Extract the (X, Y) coordinate from the center of the cell holding the provided text.  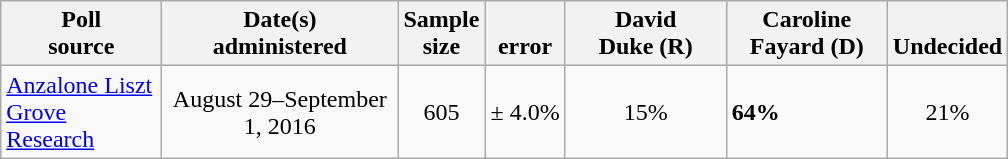
Anzalone Liszt Grove Research (82, 112)
21% (947, 112)
Pollsource (82, 34)
Date(s)administered (280, 34)
CarolineFayard (D) (806, 34)
August 29–September 1, 2016 (280, 112)
Undecided (947, 34)
error (525, 34)
605 (442, 112)
DavidDuke (R) (646, 34)
64% (806, 112)
± 4.0% (525, 112)
Samplesize (442, 34)
15% (646, 112)
